Capture the cell that displays the provided text and extract its (X, Y) central coordinate. 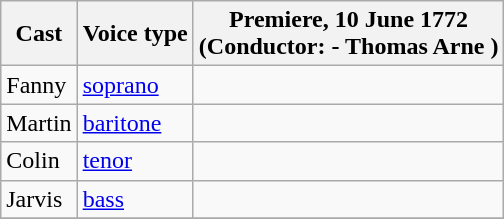
Cast (39, 34)
Martin (39, 123)
Voice type (135, 34)
Colin (39, 161)
soprano (135, 85)
bass (135, 199)
tenor (135, 161)
Premiere, 10 June 1772 (Conductor: - Thomas Arne ) (348, 34)
baritone (135, 123)
Fanny (39, 85)
Jarvis (39, 199)
